For the text-containing cell, return its midpoint in [x, y] coordinate format. 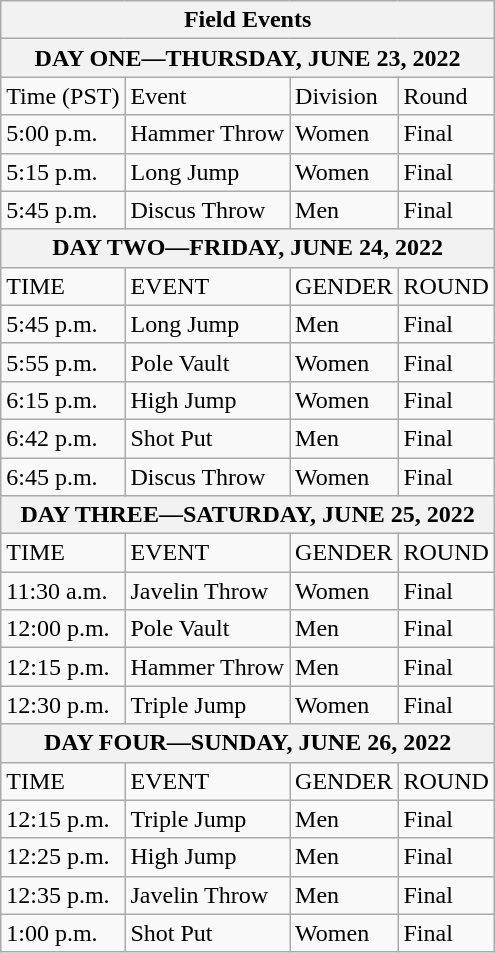
1:00 p.m. [63, 933]
6:45 p.m. [63, 477]
DAY FOUR—SUNDAY, JUNE 26, 2022 [248, 743]
5:55 p.m. [63, 362]
Round [446, 96]
12:00 p.m. [63, 629]
Field Events [248, 20]
5:15 p.m. [63, 172]
12:35 p.m. [63, 895]
6:42 p.m. [63, 438]
12:25 p.m. [63, 857]
12:30 p.m. [63, 705]
6:15 p.m. [63, 400]
11:30 a.m. [63, 591]
Division [344, 96]
DAY THREE—SATURDAY, JUNE 25, 2022 [248, 515]
DAY TWO—FRIDAY, JUNE 24, 2022 [248, 248]
Event [208, 96]
Time (PST) [63, 96]
5:00 p.m. [63, 134]
DAY ONE—THURSDAY, JUNE 23, 2022 [248, 58]
